From the cell containing the given text, extract its center point as [X, Y] coordinate. 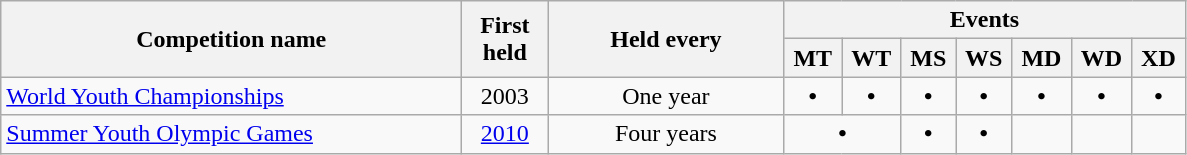
Four years [666, 134]
MD [1042, 58]
World Youth Championships [232, 96]
MS [928, 58]
WS [984, 58]
2010 [505, 134]
WT [872, 58]
Summer Youth Olympic Games [232, 134]
Held every [666, 39]
XD [1158, 58]
Competition name [232, 39]
WD [1102, 58]
2003 [505, 96]
Events [984, 20]
MT [813, 58]
First held [505, 39]
One year [666, 96]
